Detect which cell encompasses the target text, then output its [x, y] center coordinate. 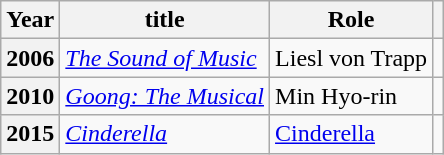
Min Hyo-rin [352, 96]
Goong: The Musical [165, 96]
title [165, 20]
2010 [30, 96]
Year [30, 20]
Role [352, 20]
The Sound of Music [165, 58]
2006 [30, 58]
2015 [30, 134]
Liesl von Trapp [352, 58]
